For the text-containing cell, return its midpoint in (X, Y) coordinate format. 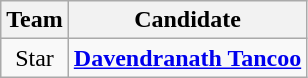
Star (35, 58)
Candidate (187, 20)
Davendranath Tancoo (187, 58)
Team (35, 20)
